Find where the given text appears and provide that cell's center as (x, y) coordinate. 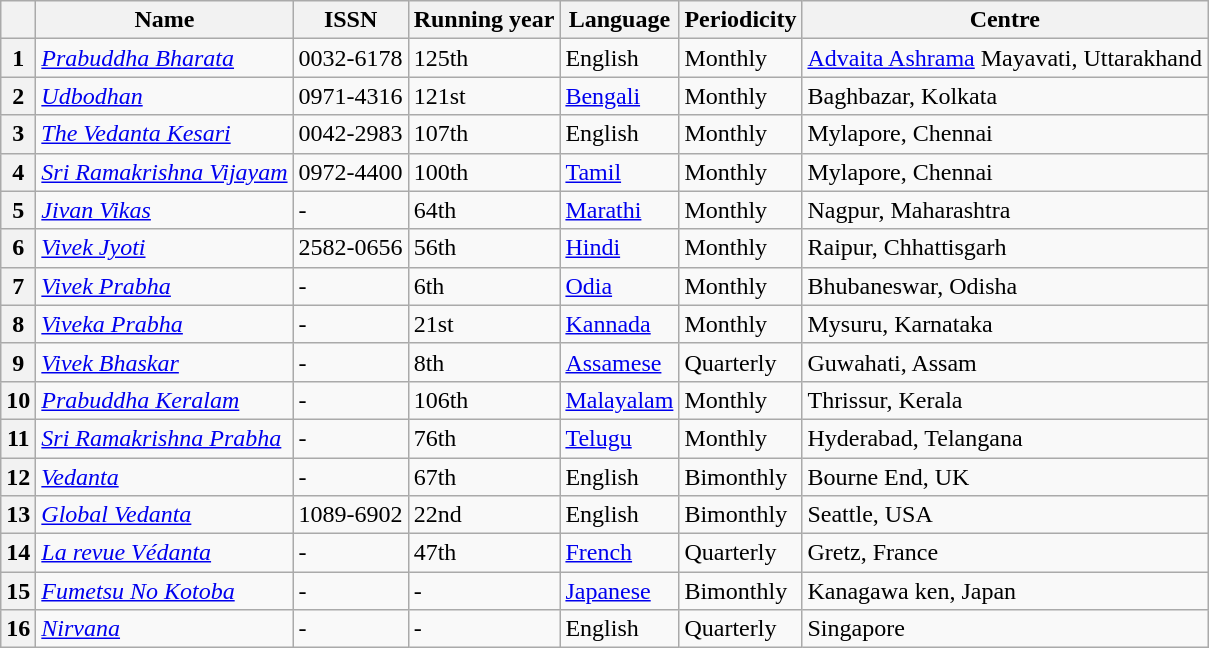
Running year (484, 20)
56th (484, 248)
12 (18, 477)
Raipur, Chhattisgarh (1005, 248)
16 (18, 629)
Language (620, 20)
Vedanta (164, 477)
Thrissur, Kerala (1005, 400)
15 (18, 591)
Hindi (620, 248)
Odia (620, 286)
2 (18, 96)
Global Vedanta (164, 515)
Nagpur, Maharashtra (1005, 210)
64th (484, 210)
7 (18, 286)
5 (18, 210)
Kannada (620, 324)
6 (18, 248)
3 (18, 134)
8th (484, 362)
Centre (1005, 20)
Nirvana (164, 629)
21st (484, 324)
76th (484, 438)
Bhubaneswar, Odisha (1005, 286)
2582-0656 (350, 248)
Sri Ramakrishna Prabha (164, 438)
ISSN (350, 20)
Fumetsu No Kotoba (164, 591)
Vivek Jyoti (164, 248)
9 (18, 362)
1 (18, 58)
Marathi (620, 210)
11 (18, 438)
Bourne End, UK (1005, 477)
Japanese (620, 591)
Viveka Prabha (164, 324)
Tamil (620, 172)
1089-6902 (350, 515)
22nd (484, 515)
107th (484, 134)
Hyderabad, Telangana (1005, 438)
Singapore (1005, 629)
The Vedanta Kesari (164, 134)
0972-4400 (350, 172)
13 (18, 515)
106th (484, 400)
6th (484, 286)
Advaita Ashrama Mayavati, Uttarakhand (1005, 58)
Bengali (620, 96)
8 (18, 324)
121st (484, 96)
47th (484, 553)
Prabuddha Bharata (164, 58)
100th (484, 172)
Mysuru, Karnataka (1005, 324)
Vivek Prabha (164, 286)
Kanagawa ken, Japan (1005, 591)
La revue Védanta (164, 553)
Vivek Bhaskar (164, 362)
Gretz, France (1005, 553)
0042-2983 (350, 134)
67th (484, 477)
125th (484, 58)
10 (18, 400)
14 (18, 553)
Baghbazar, Kolkata (1005, 96)
4 (18, 172)
Sri Ramakrishna Vijayam (164, 172)
Guwahati, Assam (1005, 362)
0032-6178 (350, 58)
Assamese (620, 362)
Prabuddha Keralam (164, 400)
Name (164, 20)
Jivan Vikas (164, 210)
French (620, 553)
Malayalam (620, 400)
Seattle, USA (1005, 515)
Udbodhan (164, 96)
Telugu (620, 438)
0971-4316 (350, 96)
Periodicity (740, 20)
